Provide the [X, Y] coordinate of the cell's center where the given text is located.  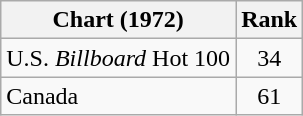
Canada [118, 96]
Chart (1972) [118, 20]
34 [270, 58]
Rank [270, 20]
61 [270, 96]
U.S. Billboard Hot 100 [118, 58]
